Return (X, Y) of the center of cell containing provided text 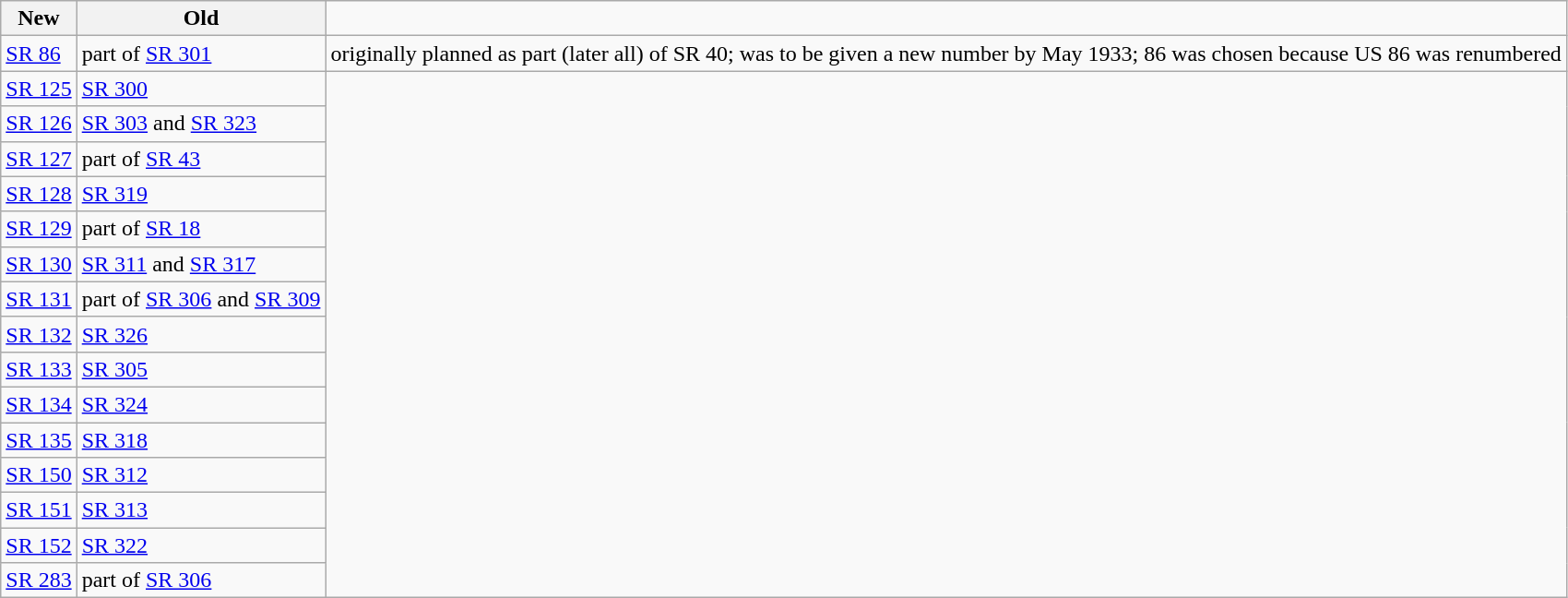
SR 135 (39, 440)
part of SR 306 (201, 580)
part of SR 43 (201, 159)
SR 134 (39, 404)
SR 300 (201, 89)
SR 318 (201, 440)
SR 312 (201, 475)
SR 151 (39, 510)
SR 322 (201, 545)
originally planned as part (later all) of SR 40; was to be given a new number by May 1933; 86 was chosen because US 86 was renumbered (946, 54)
SR 283 (39, 580)
SR 131 (39, 299)
SR 152 (39, 545)
SR 127 (39, 159)
SR 305 (201, 369)
SR 313 (201, 510)
part of SR 18 (201, 229)
SR 326 (201, 334)
SR 133 (39, 369)
SR 125 (39, 89)
SR 132 (39, 334)
Old (201, 18)
SR 324 (201, 404)
SR 86 (39, 54)
SR 128 (39, 194)
part of SR 306 and SR 309 (201, 299)
SR 129 (39, 229)
part of SR 301 (201, 54)
SR 150 (39, 475)
SR 130 (39, 264)
New (39, 18)
SR 311 and SR 317 (201, 264)
SR 126 (39, 124)
SR 303 and SR 323 (201, 124)
SR 319 (201, 194)
